Capture the cell that displays the provided text and extract its [X, Y] central coordinate. 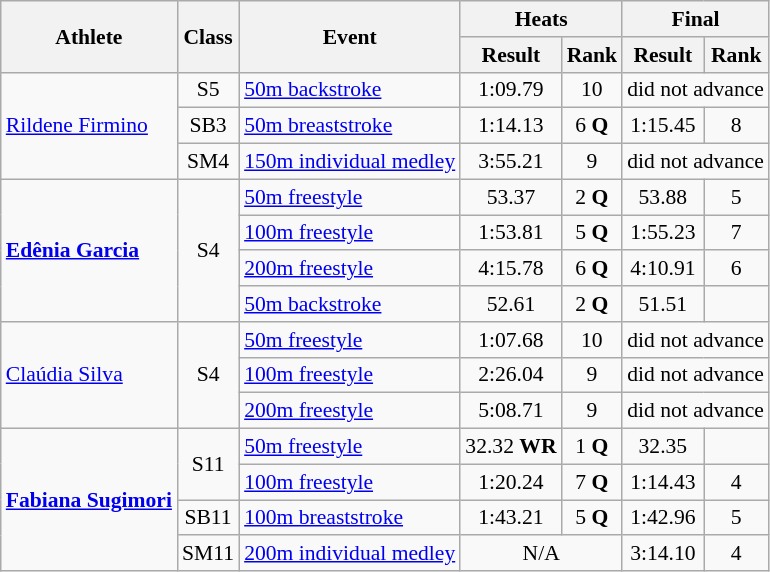
Claúdia Silva [89, 376]
1:42.96 [662, 518]
1:20.24 [510, 482]
SM11 [208, 554]
S11 [208, 464]
1:55.23 [662, 233]
8 [736, 126]
200m individual medley [350, 554]
1:07.68 [510, 340]
32.32 WR [510, 447]
1:14.43 [662, 482]
100m breaststroke [350, 518]
S5 [208, 90]
N/A [541, 554]
1:53.81 [510, 233]
51.51 [662, 304]
Class [208, 36]
Fabiana Sugimori [89, 500]
4:10.91 [662, 269]
2:26.04 [510, 375]
150m individual medley [350, 162]
Heats [541, 19]
3:55.21 [510, 162]
53.37 [510, 197]
50m breaststroke [350, 126]
6 [736, 269]
1:14.13 [510, 126]
1:15.45 [662, 126]
4:15.78 [510, 269]
Rildene Firmino [89, 126]
7 [736, 233]
5:08.71 [510, 411]
Event [350, 36]
1 Q [592, 447]
52.61 [510, 304]
SB3 [208, 126]
7 Q [592, 482]
32.35 [662, 447]
1:43.21 [510, 518]
53.88 [662, 197]
3:14.10 [662, 554]
SB11 [208, 518]
1:09.79 [510, 90]
Edênia Garcia [89, 250]
SM4 [208, 162]
Athlete [89, 36]
Final [696, 19]
